Return the [x, y] coordinate for the center point of the cell that contains the specified text.  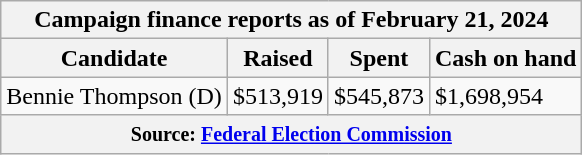
Candidate [114, 58]
$1,698,954 [505, 96]
Raised [278, 58]
$545,873 [378, 96]
Spent [378, 58]
Cash on hand [505, 58]
Campaign finance reports as of February 21, 2024 [292, 20]
Bennie Thompson (D) [114, 96]
$513,919 [278, 96]
Source: Federal Election Commission [292, 134]
